Return (X, Y) of the center of cell containing provided text 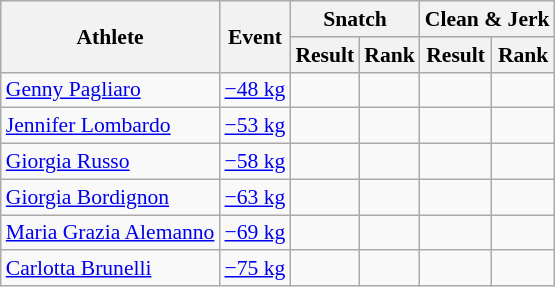
Clean & Jerk (488, 19)
Giorgia Russo (110, 162)
−58 kg (254, 162)
Snatch (354, 19)
Athlete (110, 36)
−63 kg (254, 197)
−75 kg (254, 269)
−48 kg (254, 90)
Maria Grazia Alemanno (110, 233)
Event (254, 36)
−53 kg (254, 126)
−69 kg (254, 233)
Giorgia Bordignon (110, 197)
Jennifer Lombardo (110, 126)
Carlotta Brunelli (110, 269)
Genny Pagliaro (110, 90)
